Identify which cell holds the provided text, then report its (X, Y) central coordinate. 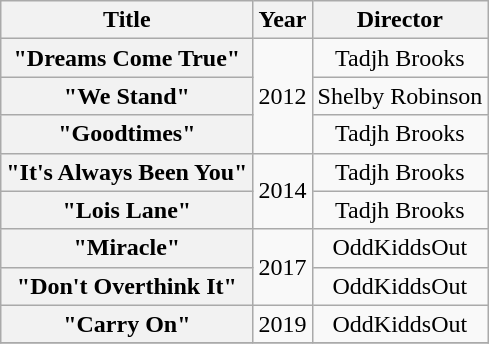
"Lois Lane" (127, 210)
"It's Always Been You" (127, 172)
2014 (282, 191)
2019 (282, 324)
"Dreams Come True" (127, 58)
"Carry On" (127, 324)
Year (282, 20)
2012 (282, 96)
Title (127, 20)
2017 (282, 267)
Director (400, 20)
"Miracle" (127, 248)
"Don't Overthink It" (127, 286)
"We Stand" (127, 96)
Shelby Robinson (400, 96)
"Goodtimes" (127, 134)
